Search for the cell housing the specified text and yield its [X, Y] center coordinate. 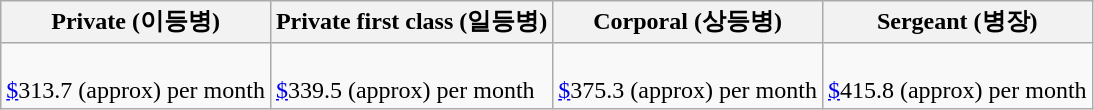
Corporal (상등병) [688, 22]
$375.3 (approx) per month [688, 76]
$339.5 (approx) per month [411, 76]
Private (이등병) [136, 22]
Private first class (일등병) [411, 22]
Sergeant (병장) [957, 22]
$313.7 (approx) per month [136, 76]
$415.8 (approx) per month [957, 76]
